Provide the (x, y) coordinate of the cell's center where the given text is located.  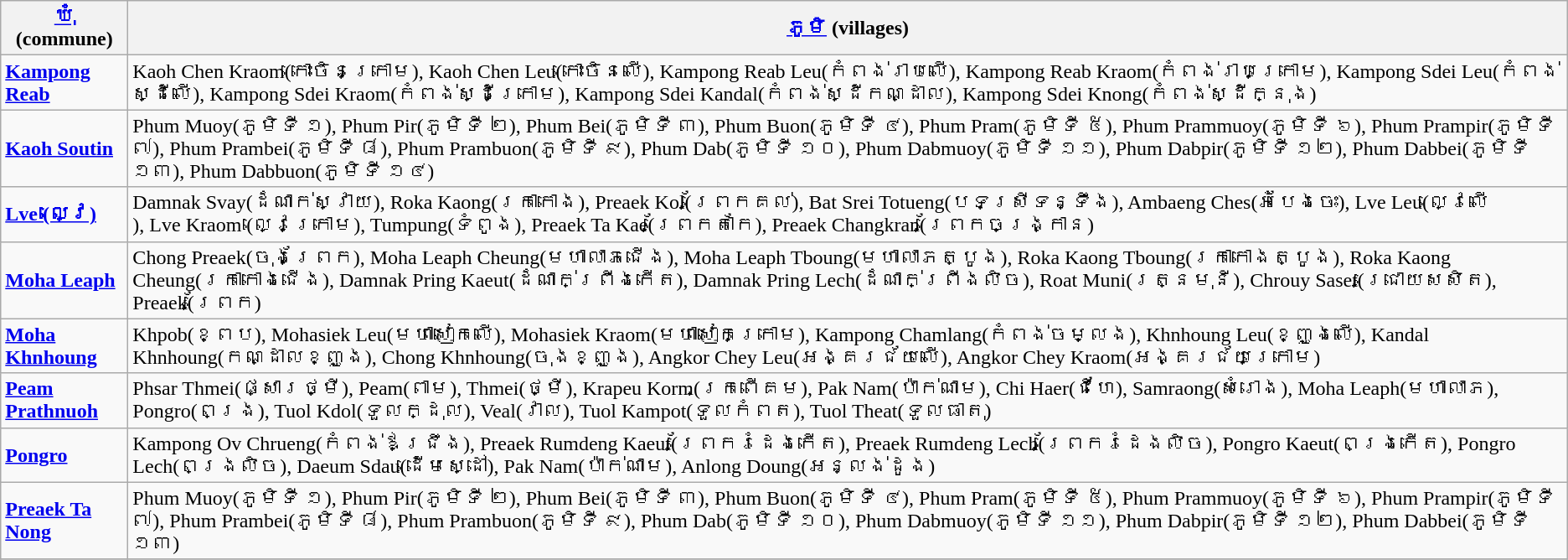
Peam Prathnuoh (64, 401)
Lve (ល្វេ) (64, 215)
ឃុំ (commune) (64, 29)
Pongro (64, 454)
Moha Leaph (64, 280)
Preaek Ta Nong (64, 521)
ភូមិ (villages) (848, 29)
Kaoh Soutin (64, 148)
Kampong Reab (64, 82)
Moha Khnhoung (64, 345)
